Scan for the cell matching the given text and deliver its (x, y) coordinate at center. 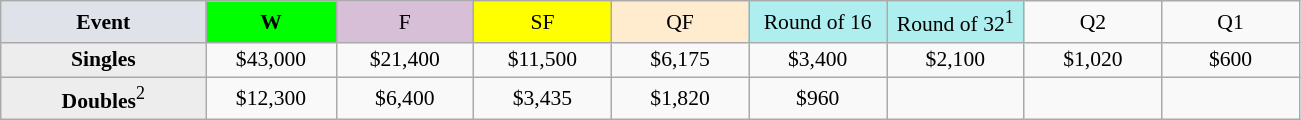
$6,400 (405, 98)
$1,020 (1093, 60)
Round of 16 (818, 22)
Q2 (1093, 22)
QF (680, 22)
$3,400 (818, 60)
$960 (818, 98)
W (271, 22)
$6,175 (680, 60)
Doubles2 (104, 98)
SF (543, 22)
$600 (1231, 60)
$21,400 (405, 60)
$1,820 (680, 98)
Event (104, 22)
$3,435 (543, 98)
Q1 (1231, 22)
Singles (104, 60)
$11,500 (543, 60)
F (405, 22)
Round of 321 (955, 22)
$43,000 (271, 60)
$2,100 (955, 60)
$12,300 (271, 98)
